Determine the (x, y) coordinate at the center of the cell enclosing the given text.  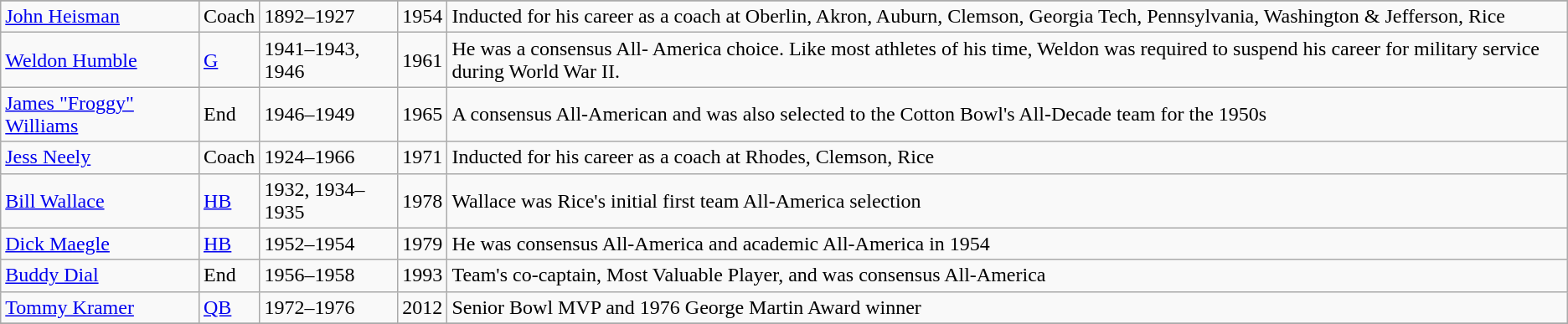
Wallace was Rice's initial first team All-America selection (1007, 201)
1946–1949 (328, 114)
John Heisman (101, 17)
James "Froggy" Williams (101, 114)
1972–1976 (328, 307)
He was consensus All-America and academic All-America in 1954 (1007, 244)
Jess Neely (101, 157)
Senior Bowl MVP and 1976 George Martin Award winner (1007, 307)
Inducted for his career as a coach at Oberlin, Akron, Auburn, Clemson, Georgia Tech, Pennsylvania, Washington & Jefferson, Rice (1007, 17)
G (229, 60)
1924–1966 (328, 157)
2012 (422, 307)
A consensus All-American and was also selected to the Cotton Bowl's All-Decade team for the 1950s (1007, 114)
Weldon Humble (101, 60)
Buddy Dial (101, 275)
1956–1958 (328, 275)
1952–1954 (328, 244)
Dick Maegle (101, 244)
Team's co-captain, Most Valuable Player, and was consensus All-America (1007, 275)
1979 (422, 244)
1961 (422, 60)
Inducted for his career as a coach at Rhodes, Clemson, Rice (1007, 157)
1965 (422, 114)
Tommy Kramer (101, 307)
1971 (422, 157)
QB (229, 307)
1978 (422, 201)
Bill Wallace (101, 201)
1932, 1934–1935 (328, 201)
1892–1927 (328, 17)
1954 (422, 17)
1941–1943, 1946 (328, 60)
1993 (422, 275)
